Identify which cell holds the provided text, then report its (x, y) central coordinate. 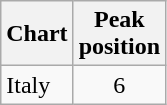
Italy (37, 85)
6 (119, 85)
Peakposition (119, 34)
Chart (37, 34)
